Scan for the cell matching the given text and deliver its (x, y) coordinate at center. 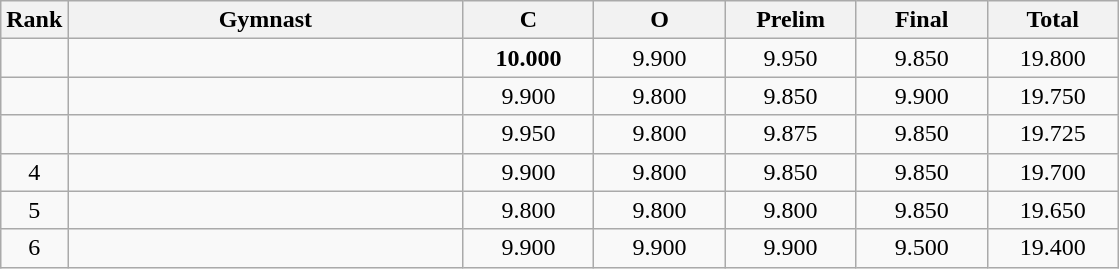
9.500 (922, 248)
5 (34, 210)
Final (922, 20)
19.725 (1052, 134)
10.000 (528, 58)
Prelim (790, 20)
19.800 (1052, 58)
19.400 (1052, 248)
Gymnast (266, 20)
9.875 (790, 134)
19.650 (1052, 210)
6 (34, 248)
19.750 (1052, 96)
O (660, 20)
Rank (34, 20)
C (528, 20)
19.700 (1052, 172)
4 (34, 172)
Total (1052, 20)
